Scan for the cell matching the given text and deliver its (X, Y) coordinate at center. 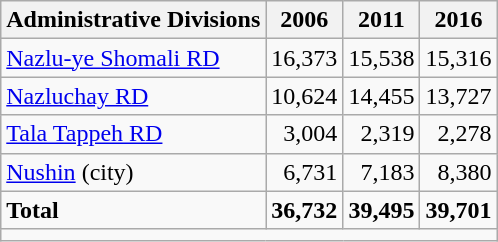
39,495 (382, 210)
13,727 (458, 96)
Total (134, 210)
Nazluchay RD (134, 96)
36,732 (304, 210)
Nazlu-ye Shomali RD (134, 58)
39,701 (458, 210)
Tala Tappeh RD (134, 134)
16,373 (304, 58)
6,731 (304, 172)
2,319 (382, 134)
3,004 (304, 134)
8,380 (458, 172)
Administrative Divisions (134, 20)
2006 (304, 20)
2011 (382, 20)
14,455 (382, 96)
2016 (458, 20)
2,278 (458, 134)
15,316 (458, 58)
15,538 (382, 58)
Nushin (city) (134, 172)
7,183 (382, 172)
10,624 (304, 96)
